Pinpoint the cell where the given text exists, returning its [X, Y] midpoint coordinate. 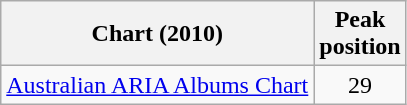
29 [360, 85]
Chart (2010) [158, 34]
Australian ARIA Albums Chart [158, 85]
Peakposition [360, 34]
